Capture the cell that displays the provided text and extract its (x, y) central coordinate. 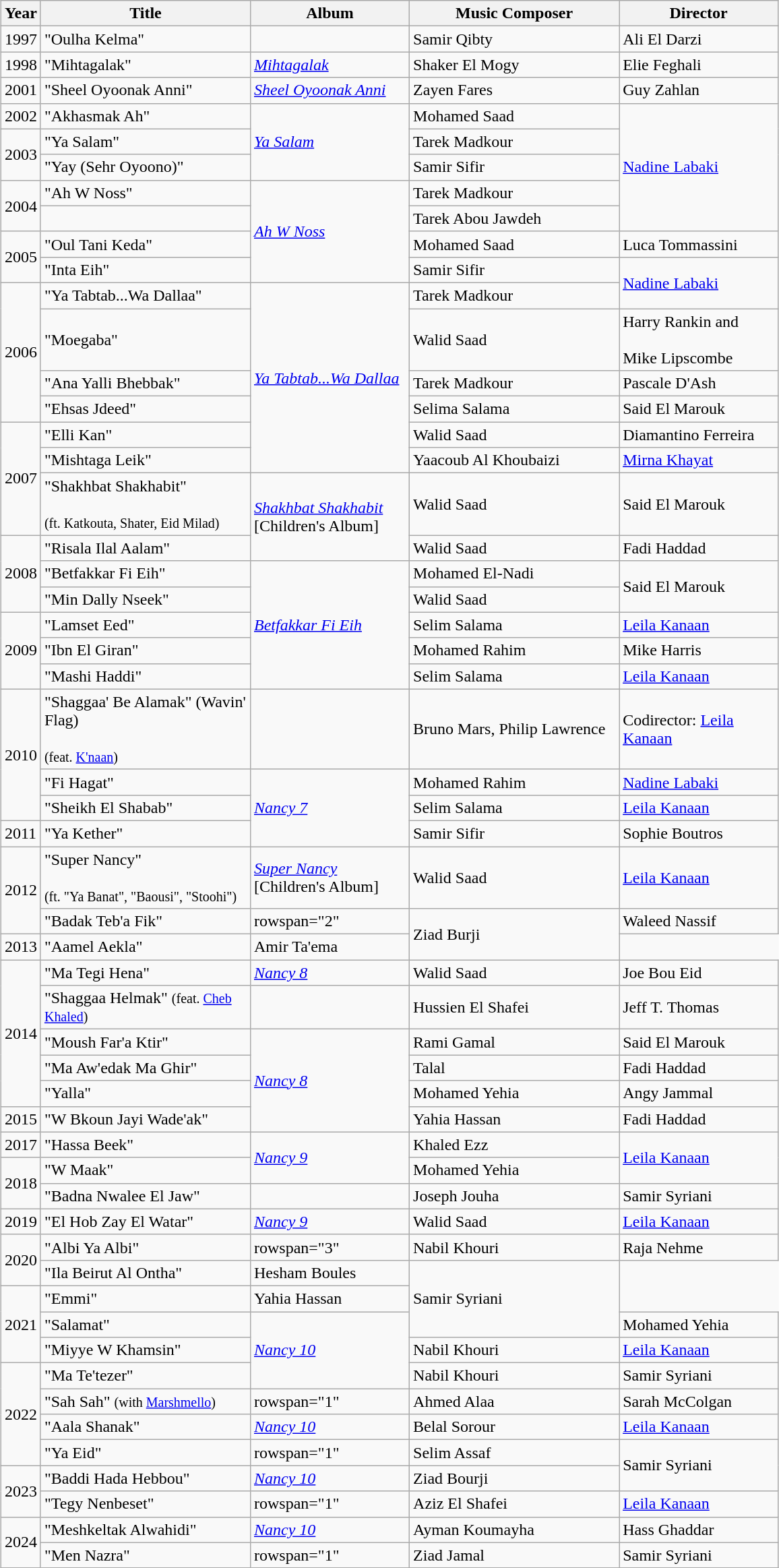
"Yay (Sehr Oyoono)" (146, 167)
2010 (20, 755)
"Ma Tegi Hena" (146, 973)
"W Bkoun Jayi Wade'ak" (146, 1119)
"Sah Sah" (with Marshmello) (146, 1401)
"Risala Ilal Aalam" (146, 548)
"Miyye W Khamsin" (146, 1350)
"Badak Teb'a Fik" (146, 922)
2021 (20, 1324)
"Shaggaa Helmak" (feat. Cheb Khaled) (146, 1007)
Raja Nehme (699, 1247)
"Ma Te'tezer" (146, 1376)
2007 (20, 479)
2005 (20, 257)
Yaacoub Al Khoubaizi (515, 460)
"Mashi Haddi" (146, 676)
2022 (20, 1414)
"Inta Eih" (146, 270)
"Super Nancy" (ft. "Ya Banat", "Baousi", "Stoohi") (146, 878)
Luca Tommassini (699, 244)
"Ya Tabtab...Wa Dallaa" (146, 295)
Shaker El Mogy (515, 65)
Hass Ghaddar (699, 1530)
"Emmi" (146, 1298)
rowspan="3" (330, 1247)
Rami Gamal (515, 1042)
2004 (20, 206)
2009 (20, 651)
Mirna Khayat (699, 460)
Hesham Boules (330, 1273)
"Shakhbat Shakhabit" (ft. Katkouta, Shater, Eid Milad) (146, 504)
Ya Salam (330, 142)
Diamantino Ferreira (699, 435)
Director (699, 13)
"Ehsas Jdeed" (146, 409)
1998 (20, 65)
"Yalla" (146, 1093)
"Sheel Oyoonak Anni" (146, 90)
Ayman Koumayha (515, 1530)
"W Maak" (146, 1170)
"Aamel Aekla" (146, 947)
Music Composer (515, 13)
2024 (20, 1542)
rowspan="2" (330, 922)
"Moush Far'a Ktir" (146, 1042)
Zayen Fares (515, 90)
"Fi Hagat" (146, 782)
Mike Harris (699, 651)
"Oulha Kelma" (146, 39)
"Mihtagalak" (146, 65)
"Ibn El Giran" (146, 651)
"Ah W Noss" (146, 193)
Ahmed Alaa (515, 1401)
"Betfakkar Fi Eih" (146, 574)
Ah W Noss (330, 231)
2014 (20, 1033)
"Mishtaga Leik" (146, 460)
2008 (20, 574)
"Badna Nwalee El Jaw" (146, 1196)
Angy Jammal (699, 1093)
"Albi Ya Albi" (146, 1247)
"Ya Eid" (146, 1453)
Ziad Jamal (515, 1555)
Selima Salama (515, 409)
Nancy 7 (330, 808)
Sophie Boutros (699, 833)
Sarah McColgan (699, 1401)
"Ya Salam" (146, 142)
Shakhbat Shakhabit[Children's Album] (330, 517)
Mihtagalak (330, 65)
Harry Rankin andMike Lipscombe (699, 340)
2013 (20, 947)
Amir Ta'ema (330, 947)
Elie Feghali (699, 65)
2012 (20, 891)
"Oul Tani Keda" (146, 244)
Talal (515, 1068)
Hussien El Shafei (515, 1007)
Khaled Ezz (515, 1145)
2006 (20, 352)
"Tegy Nenbeset" (146, 1504)
Joseph Jouha (515, 1196)
Ya Tabtab...Wa Dallaa (330, 378)
Ziad Burji (515, 934)
Ziad Bourji (515, 1478)
2015 (20, 1119)
"Hassa Beek" (146, 1145)
Tarek Abou Jawdeh (515, 218)
"Salamat" (146, 1325)
Super Nancy[Children's Album] (330, 878)
Pascale D'Ash (699, 384)
Belal Sorour (515, 1427)
2018 (20, 1183)
1997 (20, 39)
"Ya Kether" (146, 833)
"Min Dally Nseek" (146, 599)
"Shaggaa' Be Alamak" (Wavin' Flag)(feat. K'naan) (146, 729)
Guy Zahlan (699, 90)
"Baddi Hada Hebbou" (146, 1478)
Ali El Darzi (699, 39)
Waleed Nassif (699, 922)
Samir Qibty (515, 39)
Bruno Mars, Philip Lawrence (515, 729)
"Ma Aw'edak Ma Ghir" (146, 1068)
"Lamset Eed" (146, 625)
Aziz El Shafei (515, 1504)
2001 (20, 90)
2011 (20, 833)
Sheel Oyoonak Anni (330, 90)
"Ila Beirut Al Ontha" (146, 1273)
"Men Nazra" (146, 1555)
Joe Bou Eid (699, 973)
Betfakkar Fi Eih (330, 625)
"Elli Kan" (146, 435)
2023 (20, 1491)
Album (330, 13)
2002 (20, 116)
Codirector: Leila Kanaan (699, 729)
Mohamed El-Nadi (515, 574)
2003 (20, 154)
2019 (20, 1222)
"El Hob Zay El Watar" (146, 1222)
Year (20, 13)
"Ana Yalli Bhebbak" (146, 384)
"Akhasmak Ah" (146, 116)
Selim Assaf (515, 1453)
Jeff T. Thomas (699, 1007)
2017 (20, 1145)
2020 (20, 1260)
"Moegaba" (146, 340)
Title (146, 13)
"Aala Shanak" (146, 1427)
"Sheikh El Shabab" (146, 808)
"Meshkeltak Alwahidi" (146, 1530)
